Provide the [X, Y] coordinate of the cell's center where the given text is located.  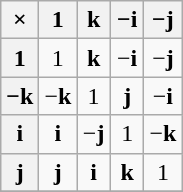
× [20, 20]
